Return the (x, y) coordinate for the center point of the cell that contains the specified text.  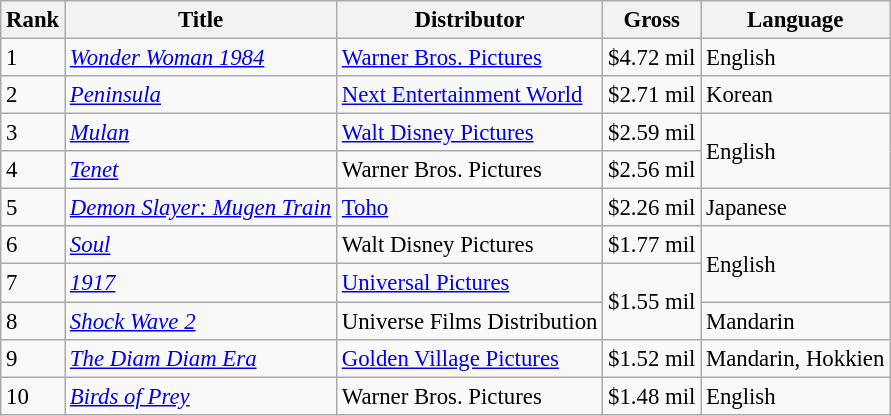
Gross (652, 20)
Demon Slayer: Mugen Train (201, 208)
Wonder Woman 1984 (201, 58)
$2.59 mil (652, 133)
8 (33, 321)
Tenet (201, 170)
7 (33, 283)
Mandarin (796, 321)
Mulan (201, 133)
1917 (201, 283)
Soul (201, 245)
Birds of Prey (201, 396)
Peninsula (201, 95)
Mandarin, Hokkien (796, 358)
$1.48 mil (652, 396)
$1.55 mil (652, 302)
Language (796, 20)
Universal Pictures (469, 283)
$4.72 mil (652, 58)
The Diam Diam Era (201, 358)
1 (33, 58)
Rank (33, 20)
4 (33, 170)
Next Entertainment World (469, 95)
9 (33, 358)
Korean (796, 95)
10 (33, 396)
$1.77 mil (652, 245)
Golden Village Pictures (469, 358)
$2.56 mil (652, 170)
5 (33, 208)
2 (33, 95)
3 (33, 133)
Universe Films Distribution (469, 321)
Distributor (469, 20)
Toho (469, 208)
$2.71 mil (652, 95)
$2.26 mil (652, 208)
Title (201, 20)
6 (33, 245)
$1.52 mil (652, 358)
Shock Wave 2 (201, 321)
Japanese (796, 208)
